Return (x, y) of the center of cell containing provided text 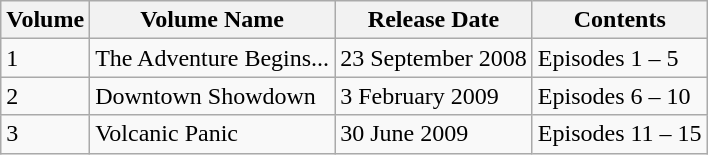
Episodes 1 – 5 (620, 58)
The Adventure Begins... (212, 58)
Volume (46, 20)
23 September 2008 (434, 58)
Episodes 11 – 15 (620, 134)
30 June 2009 (434, 134)
Volcanic Panic (212, 134)
1 (46, 58)
Volume Name (212, 20)
Release Date (434, 20)
2 (46, 96)
Downtown Showdown (212, 96)
Contents (620, 20)
3 (46, 134)
Episodes 6 – 10 (620, 96)
3 February 2009 (434, 96)
